For the text-containing cell, return its midpoint in [x, y] coordinate format. 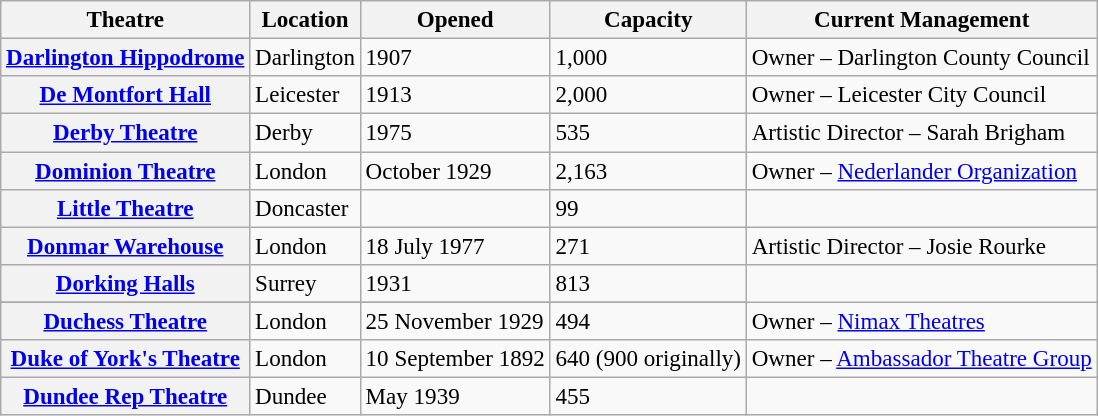
May 1939 [455, 397]
271 [648, 246]
2,000 [648, 95]
October 1929 [455, 171]
De Montfort Hall [126, 95]
Duchess Theatre [126, 322]
Dundee [306, 397]
Dundee Rep Theatre [126, 397]
Owner – Leicester City Council [922, 95]
Owner – Darlington County Council [922, 58]
1913 [455, 95]
Capacity [648, 20]
494 [648, 322]
Dorking Halls [126, 284]
18 July 1977 [455, 246]
Darlington [306, 58]
Location [306, 20]
Derby [306, 133]
Donmar Warehouse [126, 246]
Opened [455, 20]
Leicester [306, 95]
Current Management [922, 20]
1931 [455, 284]
Doncaster [306, 209]
1975 [455, 133]
535 [648, 133]
813 [648, 284]
Duke of York's Theatre [126, 359]
Dominion Theatre [126, 171]
Owner – Nederlander Organization [922, 171]
Artistic Director – Sarah Brigham [922, 133]
Theatre [126, 20]
Surrey [306, 284]
1,000 [648, 58]
10 September 1892 [455, 359]
Derby Theatre [126, 133]
Darlington Hippodrome [126, 58]
99 [648, 209]
Owner – Nimax Theatres [922, 322]
640 (900 originally) [648, 359]
Artistic Director – Josie Rourke [922, 246]
455 [648, 397]
1907 [455, 58]
Owner – Ambassador Theatre Group [922, 359]
2,163 [648, 171]
Little Theatre [126, 209]
25 November 1929 [455, 322]
